Capture the cell that displays the provided text and extract its [x, y] central coordinate. 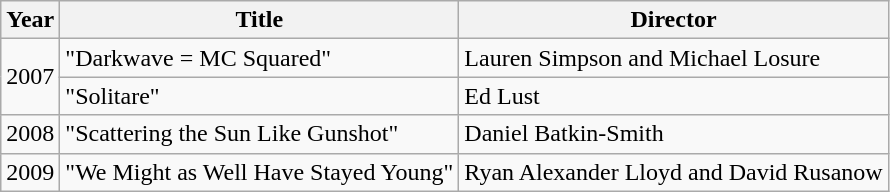
"We Might as Well Have Stayed Young" [260, 172]
2009 [30, 172]
Year [30, 20]
"Darkwave = MC Squared" [260, 58]
"Solitare" [260, 96]
Title [260, 20]
2007 [30, 77]
Director [674, 20]
"Scattering the Sun Like Gunshot" [260, 134]
2008 [30, 134]
Ed Lust [674, 96]
Daniel Batkin-Smith [674, 134]
Ryan Alexander Lloyd and David Rusanow [674, 172]
Lauren Simpson and Michael Losure [674, 58]
